Determine the (X, Y) coordinate at the center of the cell enclosing the given text.  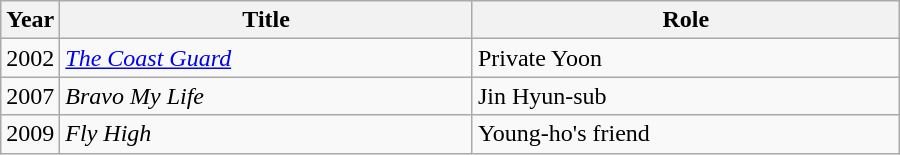
Role (686, 20)
Young-ho's friend (686, 134)
2007 (30, 96)
2002 (30, 58)
2009 (30, 134)
Jin Hyun-sub (686, 96)
Year (30, 20)
Bravo My Life (266, 96)
Title (266, 20)
Fly High (266, 134)
Private Yoon (686, 58)
The Coast Guard (266, 58)
